Search for the cell housing the specified text and yield its (X, Y) center coordinate. 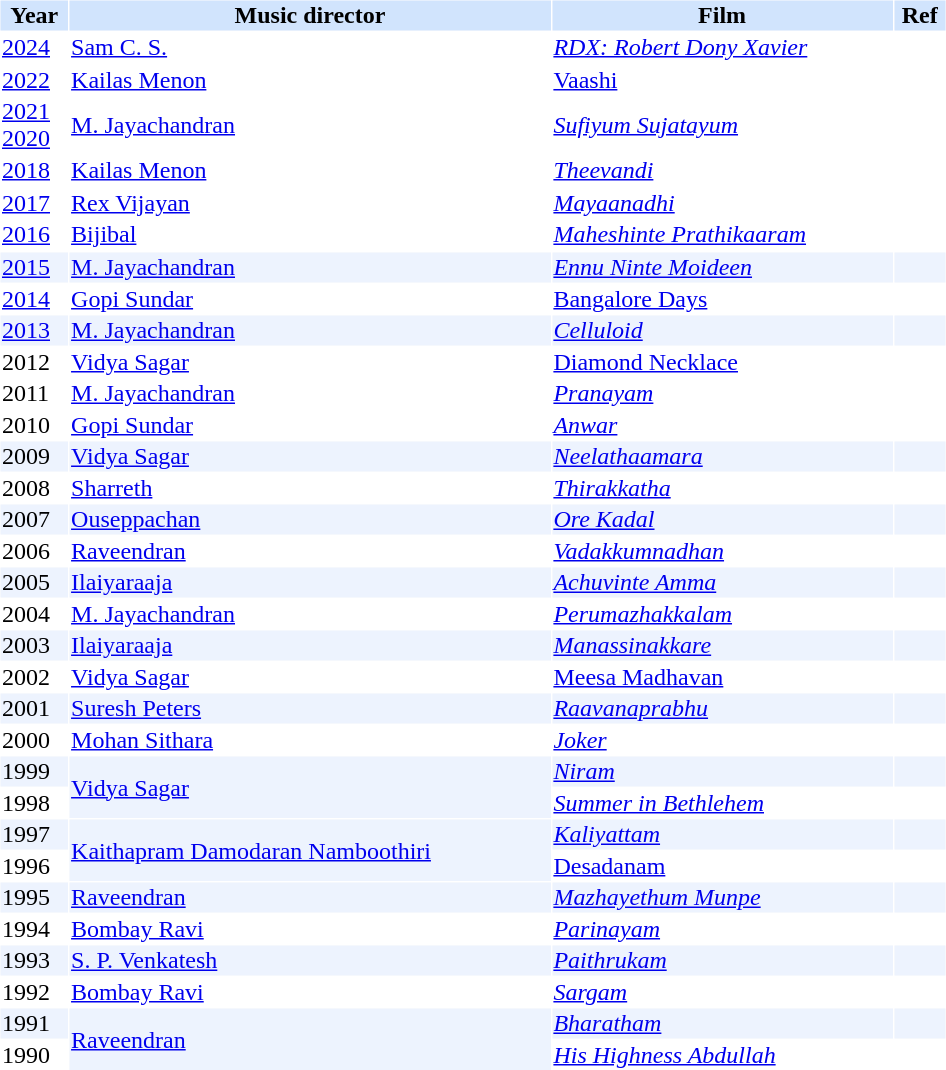
Kaithapram Damodaran Namboothiri (310, 851)
Manassinakkare (722, 645)
Diamond Necklace (722, 362)
Celluloid (722, 331)
1994 (34, 929)
Meesa Madhavan (722, 677)
2007 (34, 519)
Ref (920, 15)
2001 (34, 709)
Vaashi (722, 80)
Sharreth (310, 488)
Pranayam (722, 393)
Thirakkatha (722, 488)
Summer in Bethlehem (722, 803)
Film (722, 15)
Parinayam (722, 929)
1991 (34, 1023)
Mazhayethum Munpe (722, 897)
2002 (34, 677)
Mohan Sithara (310, 740)
Ennu Ninte Moideen (722, 267)
Music director (310, 15)
2017 (34, 203)
Sargam (722, 992)
2000 (34, 740)
2008 (34, 488)
2021 2020 (34, 124)
2004 (34, 614)
Desadanam (722, 866)
Kaliyattam (722, 835)
2005 (34, 583)
2014 (34, 299)
Ore Kadal (722, 519)
2013 (34, 331)
1998 (34, 803)
Niram (722, 771)
2024 (34, 47)
1995 (34, 897)
1997 (34, 835)
1990 (34, 1055)
Perumazhakkalam (722, 614)
2015 (34, 267)
Bangalore Days (722, 299)
Neelathaamara (722, 457)
2003 (34, 645)
Bijibal (310, 235)
1993 (34, 961)
Vadakkumnadhan (722, 551)
1999 (34, 771)
Rex Vijayan (310, 203)
Sam C. S. (310, 47)
Joker (722, 740)
Mayaanadhi (722, 203)
Theevandi (722, 170)
Ouseppachan (310, 519)
S. P. Venkatesh (310, 961)
RDX: Robert Dony Xavier (722, 47)
2022 (34, 80)
Achuvinte Amma (722, 583)
1996 (34, 866)
2016 (34, 235)
2018 (34, 170)
Sufiyum Sujatayum (722, 124)
2009 (34, 457)
Year (34, 15)
Suresh Peters (310, 709)
2012 (34, 362)
Raavanaprabhu (722, 709)
Paithrukam (722, 961)
2006 (34, 551)
Maheshinte Prathikaaram (722, 235)
Anwar (722, 425)
2011 (34, 393)
1992 (34, 992)
His Highness Abdullah (722, 1055)
Bharatham (722, 1023)
2010 (34, 425)
